For the text-containing cell, return its midpoint in [x, y] coordinate format. 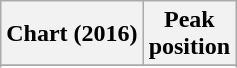
Peak position [189, 34]
Chart (2016) [72, 34]
